From the cell containing the given text, extract its center point as (x, y) coordinate. 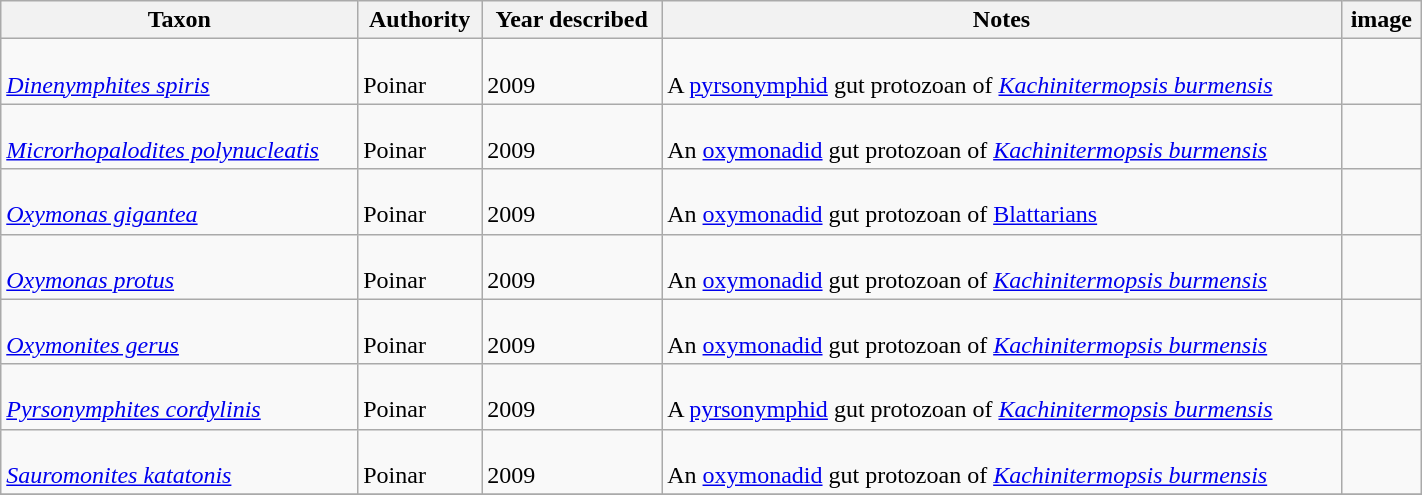
Sauromonites katatonis (180, 462)
Notes (1002, 20)
Oxymonas protus (180, 266)
Authority (420, 20)
image (1381, 20)
Microrhopalodites polynucleatis (180, 136)
Oxymonites gerus (180, 332)
An oxymonadid gut protozoan of Blattarians (1002, 202)
Year described (572, 20)
Taxon (180, 20)
Oxymonas gigantea (180, 202)
Pyrsonymphites cordylinis (180, 396)
Dinenymphites spiris (180, 72)
